Detect which cell encompasses the target text, then output its (x, y) center coordinate. 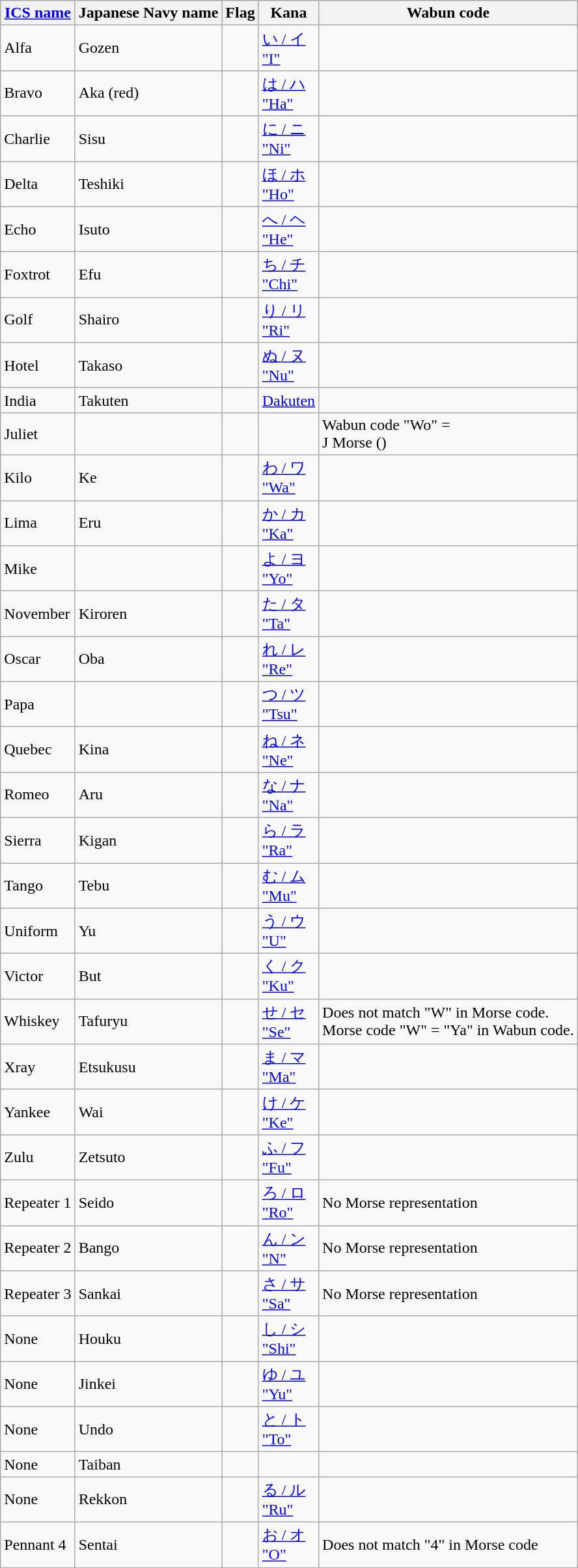
か / カ "Ka" (288, 523)
Romeo (38, 795)
Oba (148, 659)
Shairo (148, 320)
け / ケ "Ke" (288, 1112)
Takuten (148, 400)
な / ナ "Na" (288, 795)
Rekkon (148, 1500)
Repeater 2 (38, 1248)
But (148, 976)
Xray (38, 1067)
Charlie (38, 139)
は / ハ "Ha" (288, 93)
わ / ワ "Wa" (288, 478)
Hotel (38, 365)
Wai (148, 1112)
く / ク "Ku" (288, 976)
Foxtrot (38, 275)
Quebec (38, 750)
Seido (148, 1203)
Sisu (148, 139)
せ / セ "Se" (288, 1021)
ね / ネ "Ne" (288, 750)
ち / チ "Chi" (288, 275)
Houku (148, 1339)
Bango (148, 1248)
Wabun code "Wo" =J Morse () (448, 434)
November (38, 614)
つ / ツ "Tsu" (288, 704)
Tebu (148, 885)
Repeater 1 (38, 1203)
お / オ "O" (288, 1545)
Sentai (148, 1545)
ぬ / ヌ "Nu" (288, 365)
と / ト "To" (288, 1429)
India (38, 400)
Does not match "4" in Morse code (448, 1545)
Tango (38, 885)
Sankai (148, 1294)
Kina (148, 750)
Zulu (38, 1158)
Gozen (148, 48)
Oscar (38, 659)
り / リ "Ri" (288, 320)
Aru (148, 795)
Mike (38, 569)
ふ / フ "Fu" (288, 1158)
ん / ン "N" (288, 1248)
ま / マ "Ma" (288, 1067)
Echo (38, 229)
Japanese Navy name (148, 13)
Etsukusu (148, 1067)
Taiban (148, 1464)
Alfa (38, 48)
れ / レ "Re" (288, 659)
Lima (38, 523)
Efu (148, 275)
い / イ "I" (288, 48)
Whiskey (38, 1021)
へ / ヘ "He" (288, 229)
Ke (148, 478)
Teshiki (148, 184)
Kigan (148, 840)
Flag (240, 13)
さ / サ "Sa" (288, 1294)
Yu (148, 931)
Kiroren (148, 614)
Bravo (38, 93)
Dakuten (288, 400)
ICS name (38, 13)
に / ニ "Ni" (288, 139)
Victor (38, 976)
む / ム "Mu" (288, 885)
Takaso (148, 365)
Repeater 3 (38, 1294)
た / タ "Ta" (288, 614)
ら / ラ "Ra" (288, 840)
Wabun code (448, 13)
Pennant 4 (38, 1545)
Sierra (38, 840)
よ / ヨ "Yo" (288, 569)
Isuto (148, 229)
Golf (38, 320)
ろ / ロ "Ro" (288, 1203)
Kana (288, 13)
し / シ "Shi" (288, 1339)
Jinkei (148, 1384)
Undo (148, 1429)
Papa (38, 704)
Delta (38, 184)
Yankee (38, 1112)
Zetsuto (148, 1158)
る / ル "Ru" (288, 1500)
Tafuryu (148, 1021)
う / ウ "U" (288, 931)
Juliet (38, 434)
Uniform (38, 931)
Does not match "W" in Morse code.Morse code "W" = "Ya" in Wabun code. (448, 1021)
ゆ / ユ "Yu" (288, 1384)
Eru (148, 523)
Kilo (38, 478)
ほ / ホ "Ho" (288, 184)
Aka (red) (148, 93)
